Detect which cell encompasses the target text, then output its [X, Y] center coordinate. 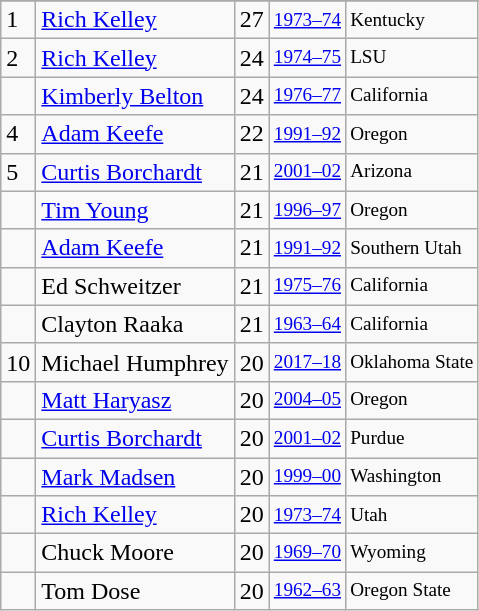
Tim Young [135, 210]
1974–75 [307, 58]
2004–05 [307, 400]
Clayton Raaka [135, 324]
Utah [412, 515]
1963–64 [307, 324]
22 [252, 134]
5 [18, 172]
2 [18, 58]
Arizona [412, 172]
1975–76 [307, 286]
1976–77 [307, 96]
1962–63 [307, 591]
Tom Dose [135, 591]
Matt Haryasz [135, 400]
LSU [412, 58]
Oregon State [412, 591]
Kimberly Belton [135, 96]
27 [252, 20]
1996–97 [307, 210]
1969–70 [307, 553]
Purdue [412, 438]
4 [18, 134]
1 [18, 20]
Michael Humphrey [135, 362]
Mark Madsen [135, 477]
Ed Schweitzer [135, 286]
Southern Utah [412, 248]
Washington [412, 477]
Wyoming [412, 553]
Oklahoma State [412, 362]
2017–18 [307, 362]
Chuck Moore [135, 553]
1999–00 [307, 477]
10 [18, 362]
Kentucky [412, 20]
